Return the [X, Y] coordinate for the center point of the cell that contains the specified text.  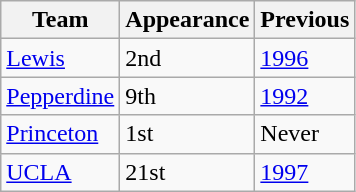
1992 [305, 96]
1st [188, 134]
Appearance [188, 20]
1996 [305, 58]
2nd [188, 58]
Previous [305, 20]
1997 [305, 172]
21st [188, 172]
Never [305, 134]
Pepperdine [60, 96]
Team [60, 20]
9th [188, 96]
UCLA [60, 172]
Lewis [60, 58]
Princeton [60, 134]
